Output the (x, y) coordinate of the center of the cell containing the given text.  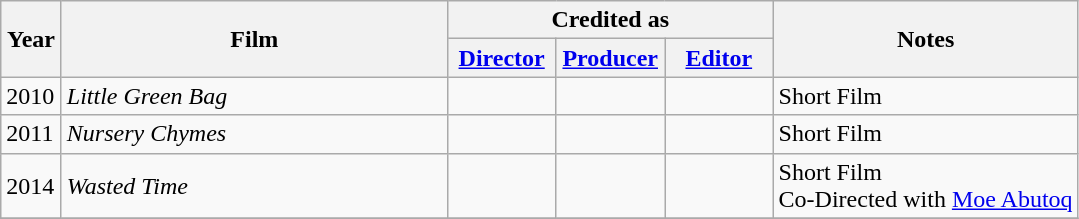
Little Green Bag (254, 96)
2014 (32, 186)
2010 (32, 96)
2011 (32, 134)
Year (32, 39)
Film (254, 39)
Director (502, 58)
Wasted Time (254, 186)
Credited as (610, 20)
Notes (926, 39)
Short FilmCo-Directed with Moe Abutoq (926, 186)
Editor (718, 58)
Producer (610, 58)
Nursery Chymes (254, 134)
